Search for the cell housing the specified text and yield its [X, Y] center coordinate. 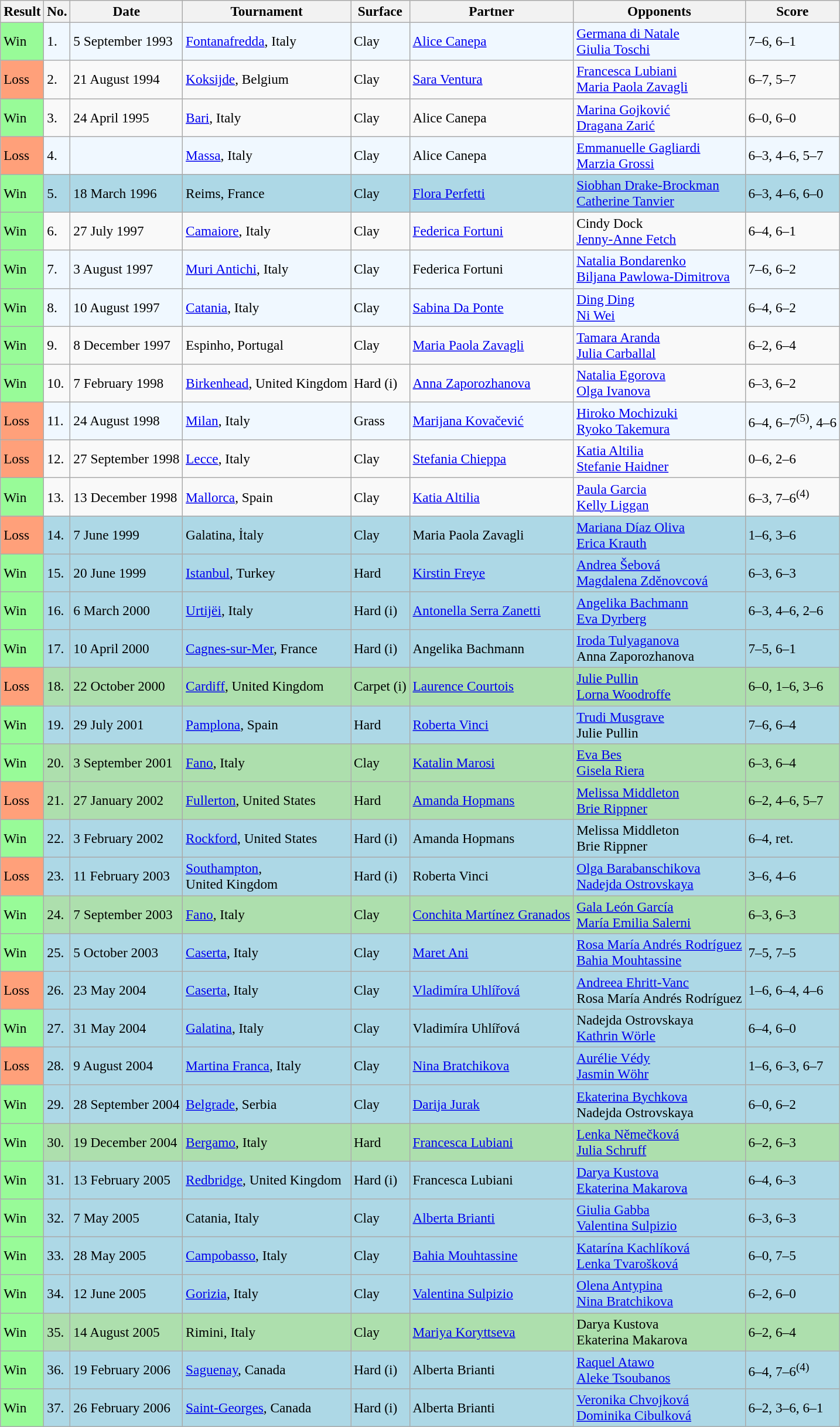
21. [57, 800]
Tournament [267, 11]
Espinho, Portugal [267, 344]
27 September 1998 [127, 459]
Andreea Ehritt-Vanc Rosa María Andrés Rodríguez [660, 990]
Natalia Bondarenko Biljana Pawlowa-Dimitrova [660, 269]
27. [57, 1027]
14. [57, 534]
0–6, 2–6 [792, 459]
7 September 2003 [127, 914]
Trudi Musgrave Julie Pullin [660, 724]
Eva Bes Gisela Riera [660, 763]
Aurélie Védy Jasmin Wöhr [660, 1066]
37. [57, 1407]
Cagnes-sur-Mer, France [267, 649]
Rockford, United States [267, 838]
6–0, 6–2 [792, 1104]
7 May 2005 [127, 1217]
Galatina, Italy [267, 1027]
26. [57, 990]
6–4, 7–6(4) [792, 1370]
6–4, 6–7(5), 4–6 [792, 421]
6–3, 6–2 [792, 383]
6–3, 6–4 [792, 763]
3 September 2001 [127, 763]
Sabina Da Ponte [491, 307]
Result [22, 11]
Campobasso, Italy [267, 1256]
1–6, 6–3, 6–7 [792, 1066]
Olena Antypina Nina Bratchikova [660, 1293]
Massa, Italy [267, 155]
Kirstin Freye [491, 573]
1. [57, 41]
Rimini, Italy [267, 1332]
7–5, 7–5 [792, 953]
Galatina, İtaly [267, 534]
23 May 2004 [127, 990]
Antonella Serra Zanetti [491, 610]
Giulia Gabba Valentina Sulpizio [660, 1217]
27 January 2002 [127, 800]
6. [57, 231]
6 March 2000 [127, 610]
22 October 2000 [127, 687]
Stefania Chieppa [491, 459]
33. [57, 1256]
36. [57, 1370]
Southampton, United Kingdom [267, 876]
6–3, 4–6, 2–6 [792, 610]
Marijana Kovačević [491, 421]
Gala León García María Emilia Salerni [660, 914]
Birkenhead, United Kingdom [267, 383]
Carpet (i) [381, 687]
Partner [491, 11]
Katalin Marosi [491, 763]
6–7, 5–7 [792, 80]
Bahia Mouhtassine [491, 1256]
Iroda Tulyaganova Anna Zaporozhanova [660, 649]
24 April 1995 [127, 117]
Nadejda Ostrovskaya Kathrin Wörle [660, 1027]
Marina Gojković Dragana Zarić [660, 117]
19 December 2004 [127, 1142]
Muri Antichi, Italy [267, 269]
29. [57, 1104]
11. [57, 421]
7–6, 6–1 [792, 41]
Milan, Italy [267, 421]
Koksijde, Belgium [267, 80]
Rosa María Andrés Rodríguez Bahia Mouhtassine [660, 953]
Saint-Georges, Canada [267, 1407]
3 February 2002 [127, 838]
Julie Pullin Lorna Woodroffe [660, 687]
6–4, 6–1 [792, 231]
12. [57, 459]
Redbridge, United Kingdom [267, 1180]
Emmanuelle Gagliardi Marzia Grossi [660, 155]
Siobhan Drake-Brockman Catherine Tanvier [660, 193]
Valentina Sulpizio [491, 1293]
13 December 1998 [127, 497]
2. [57, 80]
Bergamo, Italy [267, 1142]
Francesca Lubiani Maria Paola Zavagli [660, 80]
Katia Altilia [491, 497]
14 August 2005 [127, 1332]
9. [57, 344]
7 June 1999 [127, 534]
5 September 1993 [127, 41]
Urtijëi, Italy [267, 610]
6–3, 4–6, 6–0 [792, 193]
Reims, France [267, 193]
Paula Garcia Kelly Liggan [660, 497]
Score [792, 11]
10. [57, 383]
8 December 1997 [127, 344]
Belgrade, Serbia [267, 1104]
29 July 2001 [127, 724]
7. [57, 269]
Laurence Courtois [491, 687]
Germana di Natale Giulia Toschi [660, 41]
6–3, 7–6(4) [792, 497]
Tamara Aranda Julia Carballal [660, 344]
26 February 2006 [127, 1407]
3. [57, 117]
21 August 1994 [127, 80]
Cardiff, United Kingdom [267, 687]
4. [57, 155]
Surface [381, 11]
12 June 2005 [127, 1293]
3 August 1997 [127, 269]
Mariya Koryttseva [491, 1332]
Katia Altilia Stefanie Haidner [660, 459]
20 June 1999 [127, 573]
22. [57, 838]
10 August 1997 [127, 307]
13. [57, 497]
13 February 2005 [127, 1180]
20. [57, 763]
Grass [381, 421]
25. [57, 953]
6–2, 6–0 [792, 1293]
Pamplona, Spain [267, 724]
28 September 2004 [127, 1104]
Mallorca, Spain [267, 497]
35. [57, 1332]
Date [127, 11]
3–6, 4–6 [792, 876]
Sara Ventura [491, 80]
Fontanafredda, Italy [267, 41]
Saguenay, Canada [267, 1370]
6–0, 7–5 [792, 1256]
Angelika Bachmann Eva Dyrberg [660, 610]
Mariana Díaz Oliva Erica Krauth [660, 534]
11 February 2003 [127, 876]
23. [57, 876]
6–2, 3–6, 6–1 [792, 1407]
Katarína Kachlíková Lenka Tvarošková [660, 1256]
34. [57, 1293]
7–5, 6–1 [792, 649]
Ekaterina Bychkova Nadejda Ostrovskaya [660, 1104]
6–4, 6–0 [792, 1027]
31 May 2004 [127, 1027]
19. [57, 724]
Raquel Atawo Aleke Tsoubanos [660, 1370]
6–4, 6–2 [792, 307]
Darija Jurak [491, 1104]
Conchita Martínez Granados [491, 914]
Bari, Italy [267, 117]
6–0, 1–6, 3–6 [792, 687]
10 April 2000 [127, 649]
32. [57, 1217]
28. [57, 1066]
24 August 1998 [127, 421]
18 March 1996 [127, 193]
24. [57, 914]
5. [57, 193]
Angelika Bachmann [491, 649]
6–0, 6–0 [792, 117]
Anna Zaporozhanova [491, 383]
Veronika Chvojková Dominika Cibulková [660, 1407]
No. [57, 11]
1–6, 3–6 [792, 534]
8. [57, 307]
Nina Bratchikova [491, 1066]
Istanbul, Turkey [267, 573]
18. [57, 687]
27 July 1997 [127, 231]
6–4, ret. [792, 838]
6–4, 6–3 [792, 1180]
31. [57, 1180]
16. [57, 610]
Hiroko Mochizuki Ryoko Takemura [660, 421]
Cindy Dock Jenny-Anne Fetch [660, 231]
Martina Franca, Italy [267, 1066]
Lecce, Italy [267, 459]
15. [57, 573]
Ding Ding Ni Wei [660, 307]
6–2, 6–3 [792, 1142]
Flora Perfetti [491, 193]
28 May 2005 [127, 1256]
30. [57, 1142]
Gorizia, Italy [267, 1293]
Opponents [660, 11]
6–3, 4–6, 5–7 [792, 155]
6–2, 4–6, 5–7 [792, 800]
17. [57, 649]
19 February 2006 [127, 1370]
Camaiore, Italy [267, 231]
1–6, 6–4, 4–6 [792, 990]
Olga Barabanschikova Nadejda Ostrovskaya [660, 876]
7 February 1998 [127, 383]
Andrea Šebová Magdalena Zděnovcová [660, 573]
Lenka Němečková Julia Schruff [660, 1142]
Fullerton, United States [267, 800]
5 October 2003 [127, 953]
Maret Ani [491, 953]
7–6, 6–2 [792, 269]
7–6, 6–4 [792, 724]
9 August 2004 [127, 1066]
Natalia Egorova Olga Ivanova [660, 383]
